Output the (x, y) coordinate of the center of the cell containing the given text.  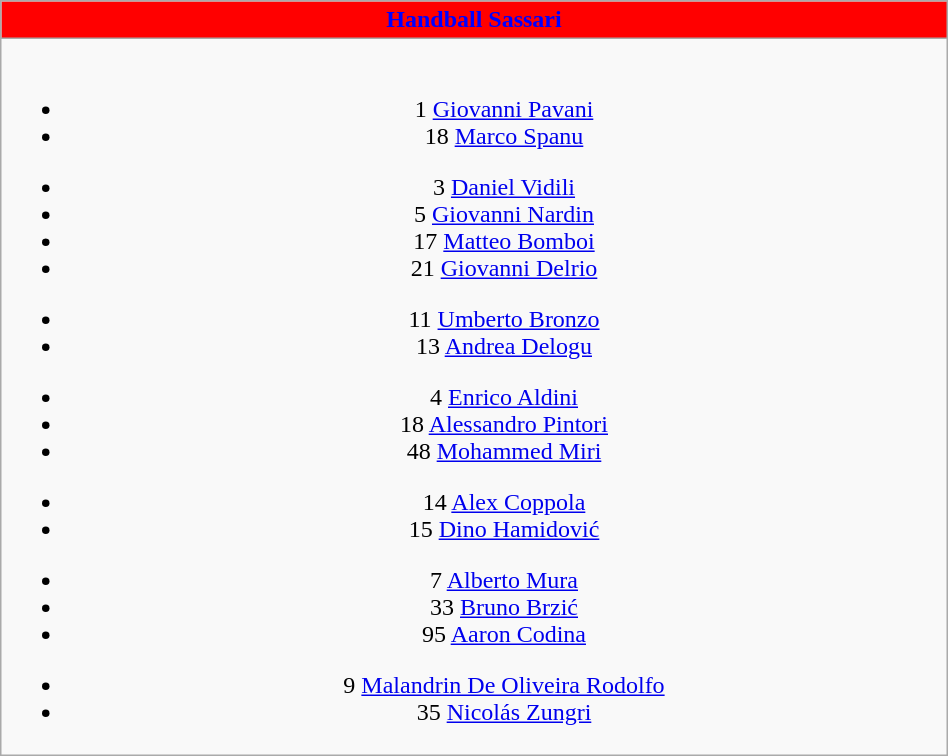
Handball Sassari (474, 20)
